Pinpoint the cell where the given text exists, returning its (X, Y) midpoint coordinate. 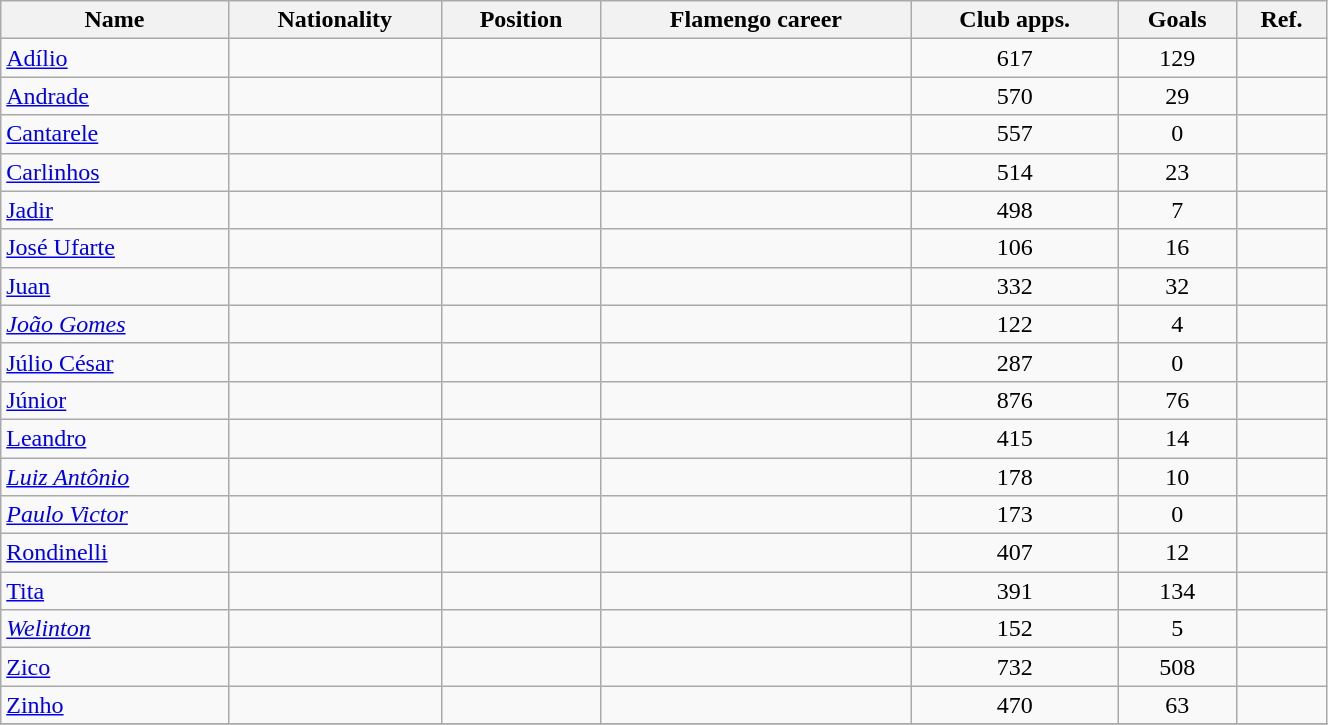
570 (1014, 96)
5 (1177, 629)
Zico (114, 667)
508 (1177, 667)
16 (1177, 248)
Andrade (114, 96)
Cantarele (114, 134)
415 (1014, 438)
557 (1014, 134)
470 (1014, 705)
José Ufarte (114, 248)
Flamengo career (756, 20)
29 (1177, 96)
498 (1014, 210)
Paulo Victor (114, 515)
João Gomes (114, 324)
7 (1177, 210)
12 (1177, 553)
134 (1177, 591)
Welinton (114, 629)
Júlio César (114, 362)
732 (1014, 667)
32 (1177, 286)
514 (1014, 172)
Club apps. (1014, 20)
Nationality (334, 20)
Jadir (114, 210)
106 (1014, 248)
122 (1014, 324)
129 (1177, 58)
173 (1014, 515)
Juan (114, 286)
391 (1014, 591)
Luiz Antônio (114, 477)
287 (1014, 362)
178 (1014, 477)
Adílio (114, 58)
10 (1177, 477)
Rondinelli (114, 553)
152 (1014, 629)
Júnior (114, 400)
76 (1177, 400)
23 (1177, 172)
Tita (114, 591)
Name (114, 20)
Leandro (114, 438)
Goals (1177, 20)
Carlinhos (114, 172)
332 (1014, 286)
14 (1177, 438)
Position (520, 20)
617 (1014, 58)
4 (1177, 324)
407 (1014, 553)
876 (1014, 400)
Ref. (1281, 20)
Zinho (114, 705)
63 (1177, 705)
